Detect which cell encompasses the target text, then output its (X, Y) center coordinate. 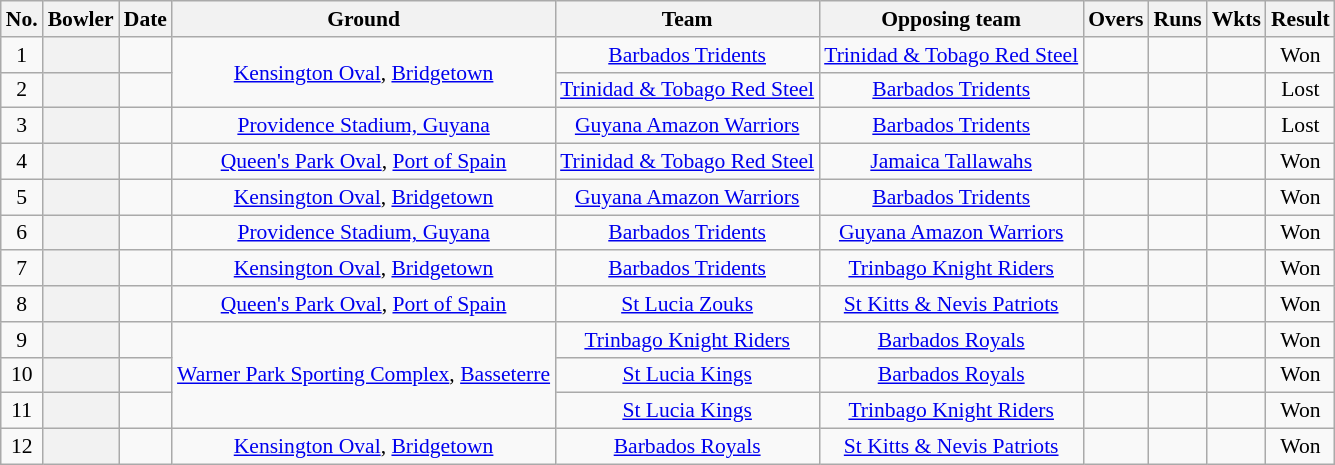
2 (22, 90)
5 (22, 197)
Result (1300, 19)
Wkts (1236, 19)
Opposing team (951, 19)
Ground (364, 19)
3 (22, 126)
6 (22, 233)
11 (22, 411)
St Lucia Zouks (687, 304)
8 (22, 304)
4 (22, 162)
9 (22, 340)
Jamaica Tallawahs (951, 162)
Warner Park Sporting Complex, Basseterre (364, 376)
Runs (1177, 19)
No. (22, 19)
Bowler (81, 19)
7 (22, 269)
10 (22, 375)
Overs (1116, 19)
1 (22, 55)
12 (22, 447)
Team (687, 19)
Date (146, 19)
